Identify which cell holds the provided text, then report its [x, y] central coordinate. 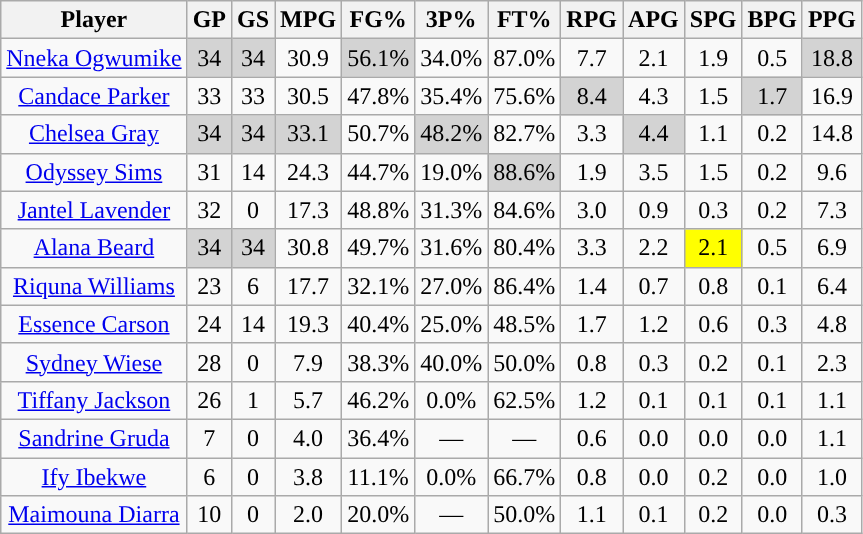
19.3 [308, 324]
2.2 [654, 248]
Riquna Williams [94, 286]
Tiffany Jackson [94, 400]
BPG [772, 20]
Candace Parker [94, 96]
Sydney Wiese [94, 362]
7.9 [308, 362]
APG [654, 20]
1.4 [592, 286]
6.9 [832, 248]
48.8% [378, 210]
34.0% [452, 58]
4.4 [654, 134]
48.5% [524, 324]
82.7% [524, 134]
17.7 [308, 286]
44.7% [378, 172]
7 [209, 438]
1.0 [832, 477]
4.8 [832, 324]
10 [209, 515]
0.7 [654, 286]
Nneka Ogwumike [94, 58]
24.3 [308, 172]
GP [209, 20]
FG% [378, 20]
32.1% [378, 286]
87.0% [524, 58]
2.3 [832, 362]
27.0% [452, 286]
47.8% [378, 96]
30.8 [308, 248]
40.4% [378, 324]
31.6% [452, 248]
26 [209, 400]
18.8 [832, 58]
46.2% [378, 400]
4.3 [654, 96]
8.4 [592, 96]
38.3% [378, 362]
9.6 [832, 172]
SPG [713, 20]
RPG [592, 20]
23 [209, 286]
FT% [524, 20]
7.3 [832, 210]
66.7% [524, 477]
75.6% [524, 96]
Ify Ibekwe [94, 477]
Maimouna Diarra [94, 515]
80.4% [524, 248]
84.6% [524, 210]
Player [94, 20]
24 [209, 324]
Chelsea Gray [94, 134]
3.0 [592, 210]
16.9 [832, 96]
88.6% [524, 172]
25.0% [452, 324]
Essence Carson [94, 324]
19.0% [452, 172]
3.5 [654, 172]
20.0% [378, 515]
28 [209, 362]
5.7 [308, 400]
11.1% [378, 477]
49.7% [378, 248]
3.8 [308, 477]
PPG [832, 20]
Jantel Lavender [94, 210]
30.9 [308, 58]
56.1% [378, 58]
30.5 [308, 96]
40.0% [452, 362]
Odyssey Sims [94, 172]
0.9 [654, 210]
50.7% [378, 134]
62.5% [524, 400]
32 [209, 210]
31.3% [452, 210]
86.4% [524, 286]
6.4 [832, 286]
4.0 [308, 438]
GS [252, 20]
1 [252, 400]
14.8 [832, 134]
Sandrine Gruda [94, 438]
2.0 [308, 515]
36.4% [378, 438]
17.3 [308, 210]
MPG [308, 20]
35.4% [452, 96]
7.7 [592, 58]
3P% [452, 20]
31 [209, 172]
33.1 [308, 134]
Alana Beard [94, 248]
48.2% [452, 134]
